Pinpoint the cell where the given text exists, returning its (x, y) midpoint coordinate. 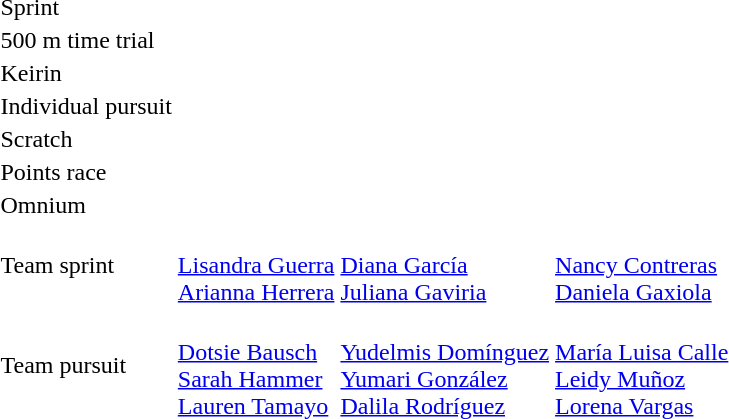
Lisandra GuerraArianna Herrera (256, 265)
Diana GarcíaJuliana Gaviria (445, 265)
